For the text-containing cell, return its midpoint in [X, Y] coordinate format. 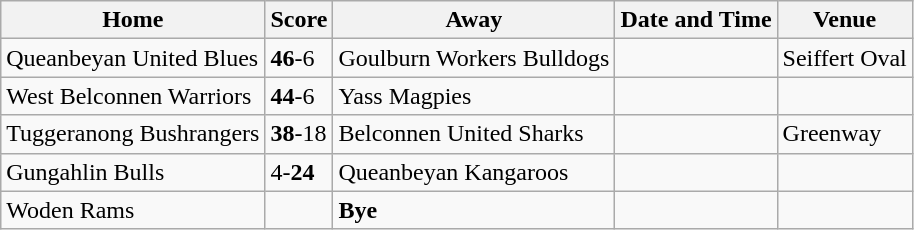
Gungahlin Bulls [133, 172]
Belconnen United Sharks [474, 134]
Bye [474, 210]
West Belconnen Warriors [133, 96]
38-18 [299, 134]
44-6 [299, 96]
Seiffert Oval [844, 58]
Greenway [844, 134]
Home [133, 20]
Goulburn Workers Bulldogs [474, 58]
Queanbeyan Kangaroos [474, 172]
Venue [844, 20]
Queanbeyan United Blues [133, 58]
Score [299, 20]
Away [474, 20]
Woden Rams [133, 210]
Tuggeranong Bushrangers [133, 134]
4-24 [299, 172]
46-6 [299, 58]
Yass Magpies [474, 96]
Date and Time [696, 20]
